Extract the [X, Y] coordinate from the center of the cell holding the provided text.  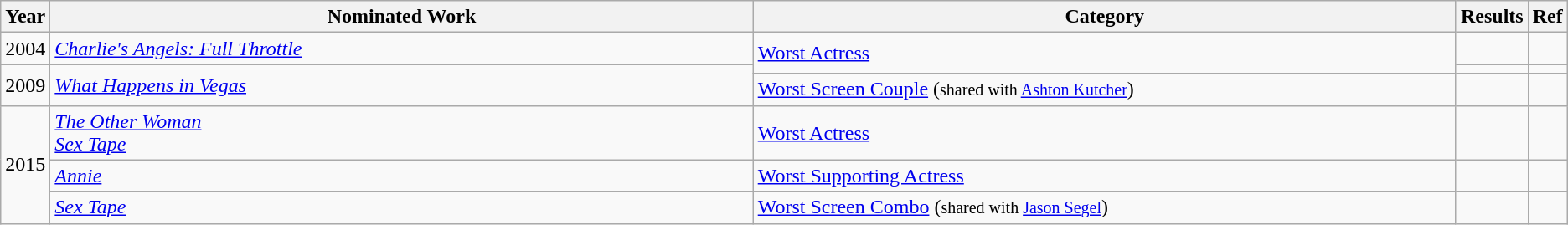
Charlie's Angels: Full Throttle [402, 49]
Year [25, 17]
Results [1492, 17]
2009 [25, 85]
Annie [402, 176]
What Happens in Vegas [402, 85]
Nominated Work [402, 17]
Sex Tape [402, 207]
The Other WomanSex Tape [402, 132]
Category [1104, 17]
Worst Screen Couple (shared with Ashton Kutcher) [1104, 89]
Worst Screen Combo (shared with Jason Segel) [1104, 207]
Ref [1548, 17]
Worst Supporting Actress [1104, 176]
2015 [25, 164]
2004 [25, 49]
